Scan for the cell matching the given text and deliver its (x, y) coordinate at center. 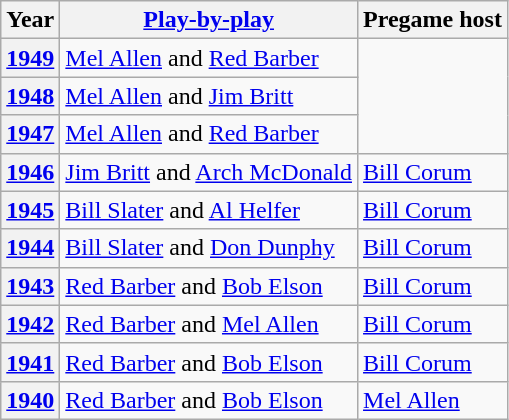
1949 (30, 58)
1940 (30, 400)
Year (30, 20)
1948 (30, 96)
Bill Slater and Al Helfer (209, 210)
Jim Britt and Arch McDonald (209, 172)
Mel Allen and Jim Britt (209, 96)
Play-by-play (209, 20)
1941 (30, 362)
1947 (30, 134)
1943 (30, 286)
Bill Slater and Don Dunphy (209, 248)
1945 (30, 210)
Red Barber and Mel Allen (209, 324)
1942 (30, 324)
Mel Allen (433, 400)
1946 (30, 172)
Pregame host (433, 20)
1944 (30, 248)
